Capture the cell that displays the provided text and extract its [X, Y] central coordinate. 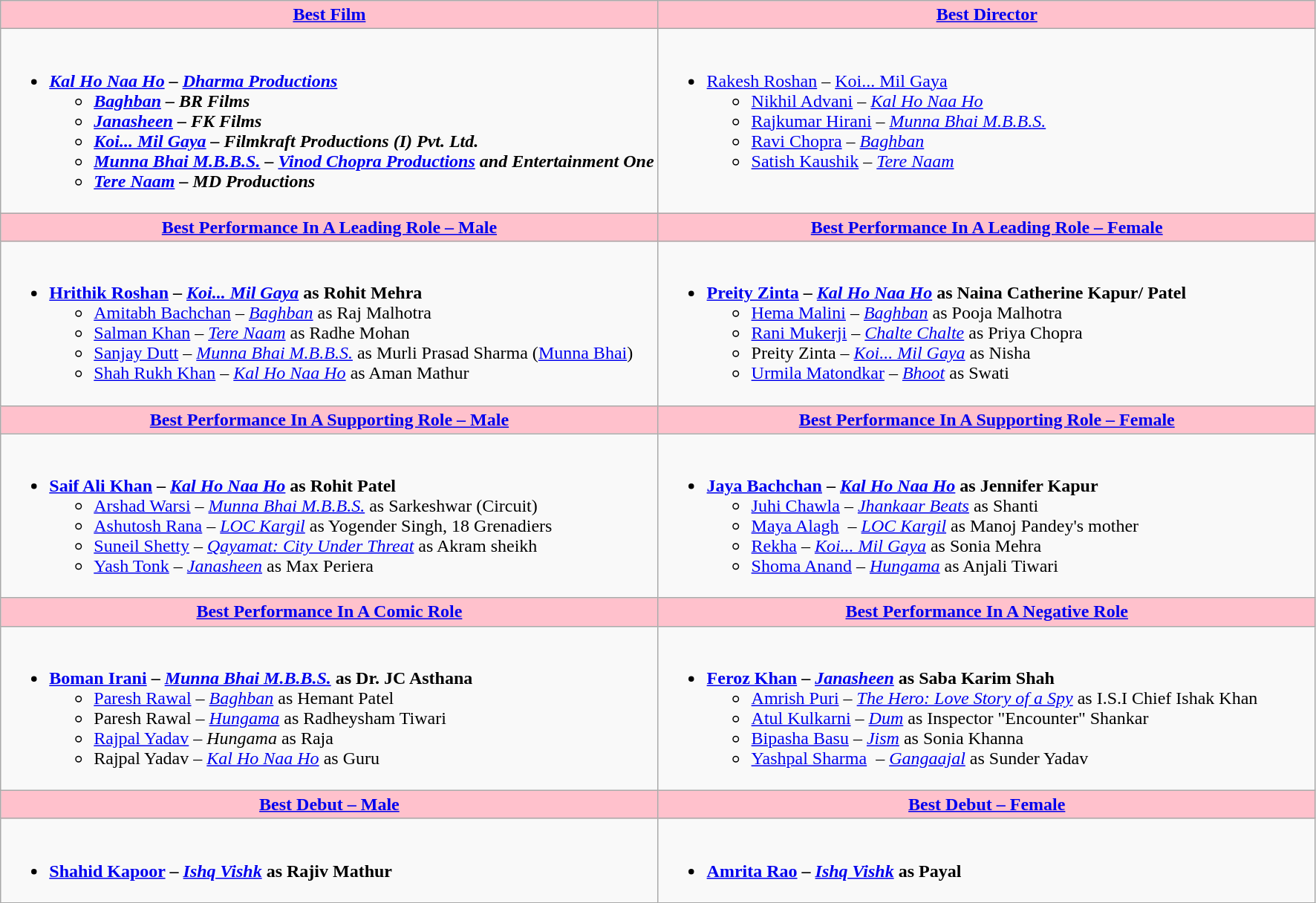
Best Performance In A Supporting Role – Male [330, 420]
Shahid Kapoor – Ishq Vishk as Rajiv Mathur [330, 860]
Best Director [986, 15]
Best Performance In A Supporting Role – Female [986, 420]
Best Performance In A Negative Role [986, 612]
Best Film [330, 15]
Amrita Rao – Ishq Vishk as Payal [986, 860]
Best Debut – Male [330, 804]
Best Performance In A Leading Role – Male [330, 227]
Best Performance In A Leading Role – Female [986, 227]
Best Debut – Female [986, 804]
Rakesh Roshan – Koi... Mil GayaNikhil Advani – Kal Ho Naa HoRajkumar Hirani – Munna Bhai M.B.B.S.Ravi Chopra – BaghbanSatish Kaushik – Tere Naam [986, 121]
Best Performance In A Comic Role [330, 612]
